Find where the given text appears and provide that cell's center as (x, y) coordinate. 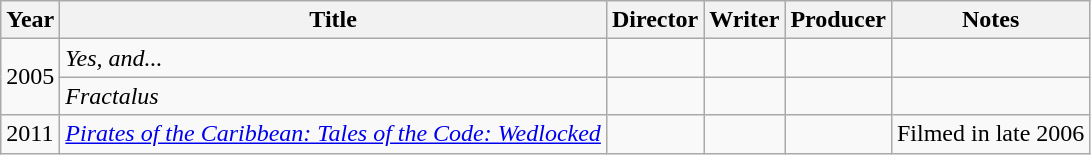
Pirates of the Caribbean: Tales of the Code: Wedlocked (334, 134)
2005 (30, 77)
Writer (744, 20)
Year (30, 20)
Producer (838, 20)
Yes, and... (334, 58)
2011 (30, 134)
Title (334, 20)
Director (654, 20)
Fractalus (334, 96)
Notes (990, 20)
Filmed in late 2006 (990, 134)
